Identify which cell holds the provided text, then report its [X, Y] central coordinate. 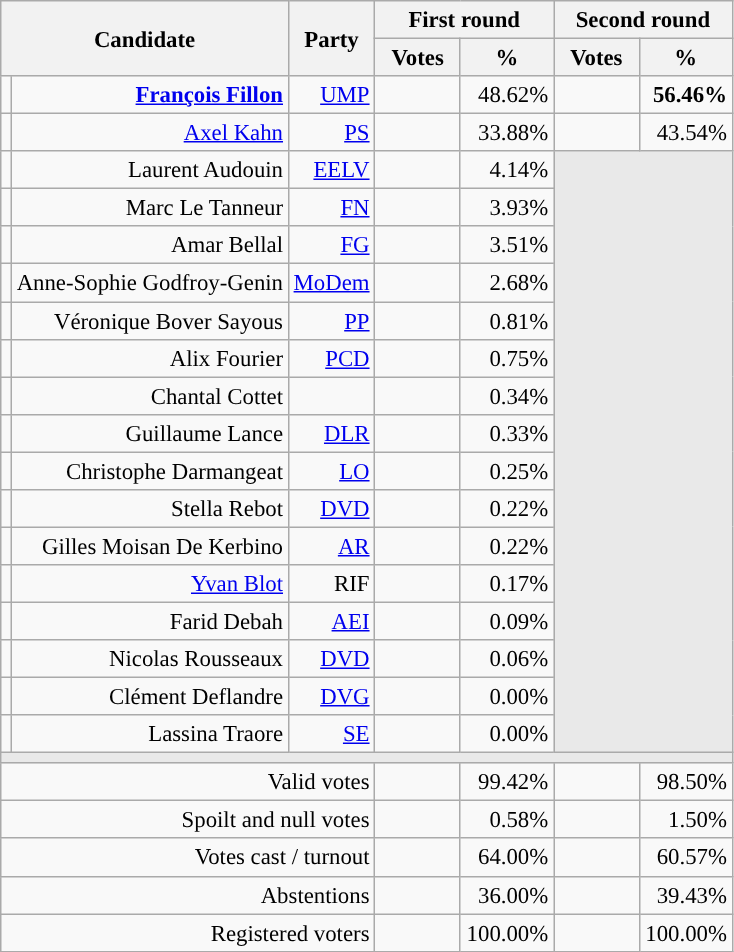
UMP [332, 95]
FN [332, 208]
Véronique Bover Sayous [150, 321]
DLR [332, 433]
MoDem [332, 283]
Christophe Darmangeat [150, 471]
48.62% [506, 95]
PCD [332, 358]
PP [332, 321]
56.46% [686, 95]
99.42% [506, 782]
AEI [332, 621]
3.51% [506, 245]
Guillaume Lance [150, 433]
Lassina Traore [150, 734]
4.14% [506, 170]
Votes cast / turnout [188, 858]
Chantal Cottet [150, 396]
Valid votes [188, 782]
Yvan Blot [150, 584]
Clément Deflandre [150, 697]
64.00% [506, 858]
Spoilt and null votes [188, 820]
François Fillon [150, 95]
0.58% [506, 820]
60.57% [686, 858]
Marc Le Tanneur [150, 208]
2.68% [506, 283]
Anne-Sophie Godfroy-Genin [150, 283]
RIF [332, 584]
Laurent Audouin [150, 170]
Axel Kahn [150, 133]
AR [332, 546]
DVG [332, 697]
Second round [644, 20]
36.00% [506, 895]
0.81% [506, 321]
FG [332, 245]
33.88% [506, 133]
0.33% [506, 433]
EELV [332, 170]
Farid Debah [150, 621]
Gilles Moisan De Kerbino [150, 546]
Nicolas Rousseaux [150, 659]
Amar Bellal [150, 245]
0.75% [506, 358]
3.93% [506, 208]
Stella Rebot [150, 509]
Registered voters [188, 933]
Party [332, 38]
Abstentions [188, 895]
0.09% [506, 621]
0.06% [506, 659]
43.54% [686, 133]
0.34% [506, 396]
98.50% [686, 782]
39.43% [686, 895]
LO [332, 471]
Candidate [145, 38]
0.17% [506, 584]
SE [332, 734]
PS [332, 133]
1.50% [686, 820]
0.25% [506, 471]
First round [464, 20]
Alix Fourier [150, 358]
